Return (x, y) of the center of cell containing provided text 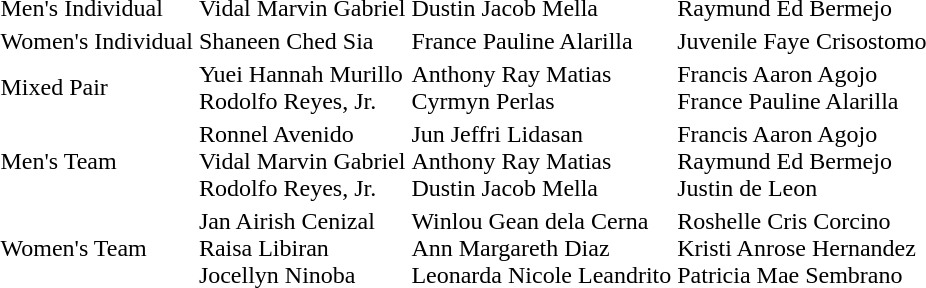
Shaneen Ched Sia (302, 41)
France Pauline Alarilla (542, 41)
Jun Jeffri Lidasan Anthony Ray Matias Dustin Jacob Mella (542, 161)
Anthony Ray Matias Cyrmyn Perlas (542, 88)
Ronnel Avenido Vidal Marvin Gabriel Rodolfo Reyes, Jr. (302, 161)
Yuei Hannah Murillo Rodolfo Reyes, Jr. (302, 88)
